Output the (X, Y) coordinate of the center of the cell containing the given text.  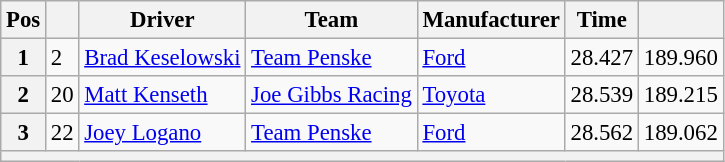
Manufacturer (491, 20)
Pos (24, 20)
20 (62, 95)
1 (24, 58)
189.960 (680, 58)
Team (332, 20)
Driver (162, 20)
22 (62, 133)
28.562 (602, 133)
Brad Keselowski (162, 58)
Time (602, 20)
Matt Kenseth (162, 95)
28.539 (602, 95)
189.062 (680, 133)
Toyota (491, 95)
Joe Gibbs Racing (332, 95)
28.427 (602, 58)
Joey Logano (162, 133)
189.215 (680, 95)
3 (24, 133)
